Scan for the cell matching the given text and deliver its [x, y] coordinate at center. 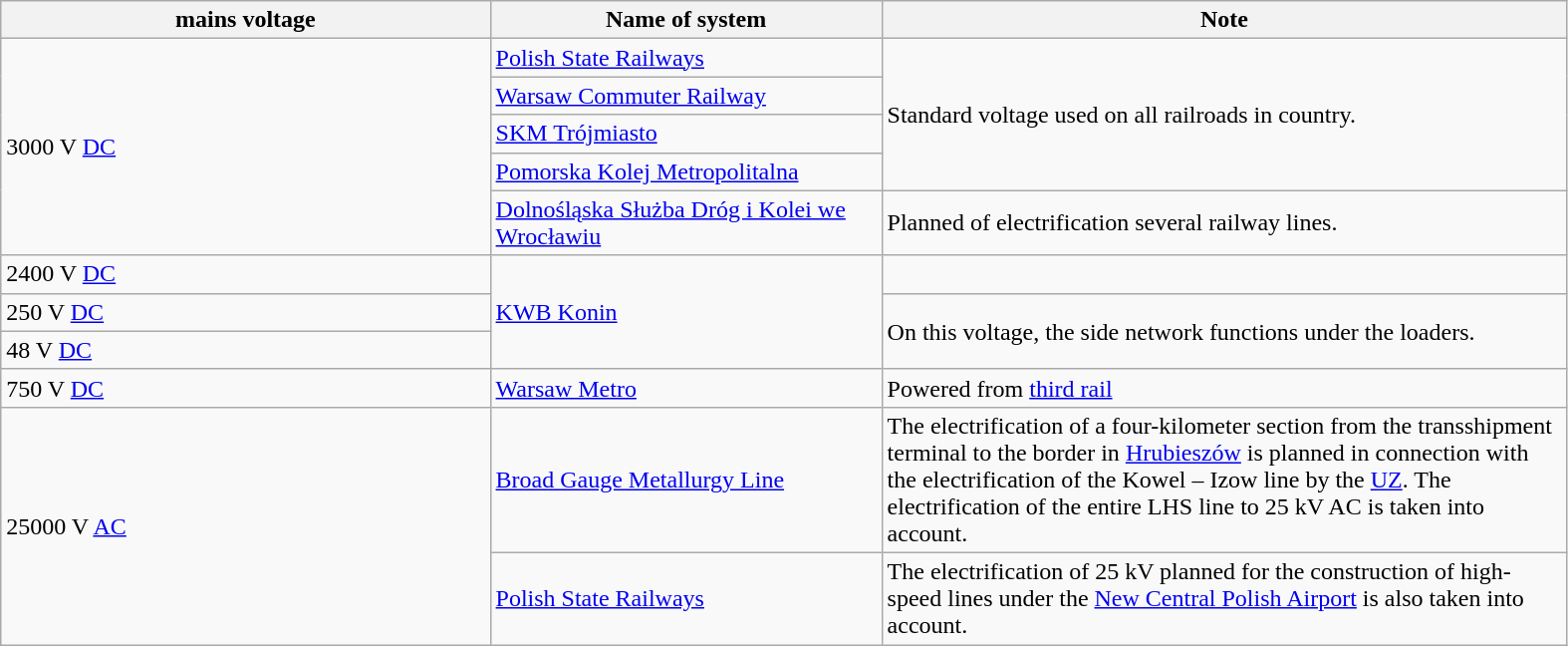
Name of system [685, 20]
Warsaw Commuter Railway [685, 96]
Broad Gauge Metallurgy Line [685, 480]
48 V DC [245, 350]
SKM Trójmiasto [685, 134]
Planned of electrification several railway lines. [1224, 223]
2400 V DC [245, 274]
3000 V DC [245, 148]
On this voltage, the side network functions under the loaders. [1224, 331]
Note [1224, 20]
25000 V AC [245, 525]
Powered from third rail [1224, 388]
Warsaw Metro [685, 388]
Pomorska Kolej Metropolitalna [685, 171]
KWB Konin [685, 312]
250 V DC [245, 312]
Standard voltage used on all railroads in country. [1224, 115]
750 V DC [245, 388]
Dolnośląska Służba Dróg i Kolei we Wrocławiu [685, 223]
mains voltage [245, 20]
The electrification of 25 kV planned for the construction of high-speed lines under the New Central Polish Airport is also taken into account. [1224, 598]
